Search for the cell housing the specified text and yield its [X, Y] center coordinate. 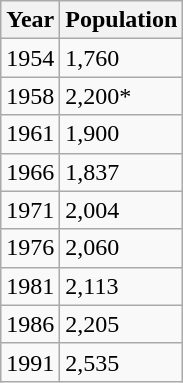
Year [30, 20]
1986 [30, 324]
2,200* [122, 96]
2,535 [122, 362]
1,760 [122, 58]
2,060 [122, 248]
1,900 [122, 134]
1976 [30, 248]
1991 [30, 362]
1981 [30, 286]
Population [122, 20]
2,113 [122, 286]
1958 [30, 96]
1966 [30, 172]
1,837 [122, 172]
1954 [30, 58]
1961 [30, 134]
2,004 [122, 210]
2,205 [122, 324]
1971 [30, 210]
